Determine the [X, Y] coordinate at the center of the cell enclosing the given text.  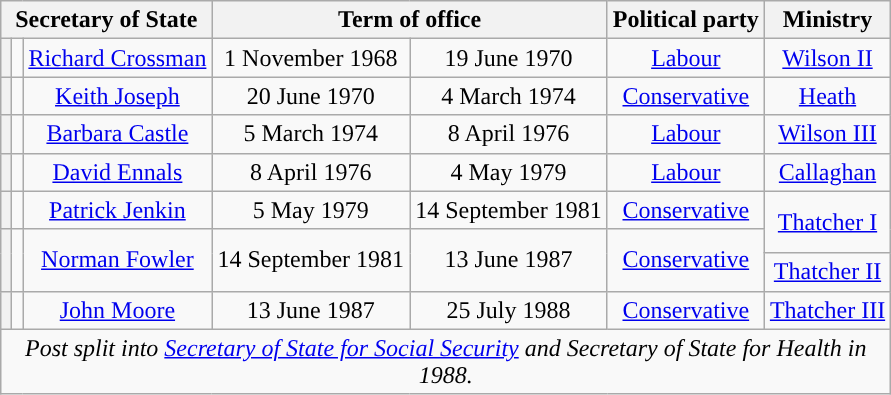
4 May 1979 [509, 172]
1 November 1968 [311, 58]
Wilson III [827, 134]
Thatcher III [827, 310]
Term of office [410, 20]
Post split into Secretary of State for Social Security and Secretary of State for Health in 1988. [446, 362]
Wilson II [827, 58]
5 May 1979 [311, 210]
Secretary of State [106, 20]
Heath [827, 96]
David Ennals [118, 172]
Keith Joseph [118, 96]
Richard Crossman [118, 58]
Norman Fowler [118, 260]
19 June 1970 [509, 58]
Barbara Castle [118, 134]
25 July 1988 [509, 310]
20 June 1970 [311, 96]
4 March 1974 [509, 96]
Thatcher II [827, 272]
Ministry [827, 20]
Patrick Jenkin [118, 210]
Thatcher I [827, 222]
Political party [686, 20]
John Moore [118, 310]
Callaghan [827, 172]
5 March 1974 [311, 134]
